Find where the given text appears and provide that cell's center as (X, Y) coordinate. 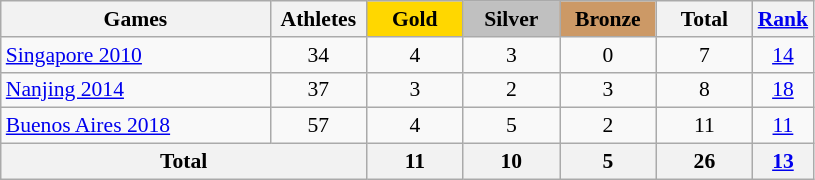
7 (704, 55)
Silver (512, 19)
Bronze (608, 19)
Buenos Aires 2018 (136, 126)
57 (318, 126)
Rank (784, 19)
Nanjing 2014 (136, 90)
26 (704, 162)
18 (784, 90)
Athletes (318, 19)
37 (318, 90)
Gold (416, 19)
34 (318, 55)
0 (608, 55)
8 (704, 90)
Singapore 2010 (136, 55)
13 (784, 162)
14 (784, 55)
10 (512, 162)
Games (136, 19)
